Detect which cell encompasses the target text, then output its (x, y) center coordinate. 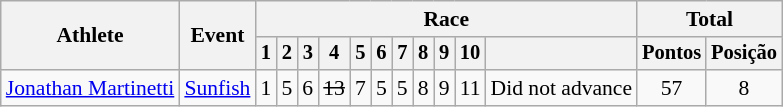
13 (334, 88)
3 (308, 54)
Athlete (90, 36)
2 (286, 54)
Pontos (672, 54)
10 (470, 54)
Did not advance (562, 88)
Race (446, 19)
4 (334, 54)
Jonathan Martinetti (90, 88)
11 (470, 88)
57 (672, 88)
Sunfish (217, 88)
Total (710, 19)
Event (217, 36)
Posição (744, 54)
